From the cell containing the given text, extract its center point as [X, Y] coordinate. 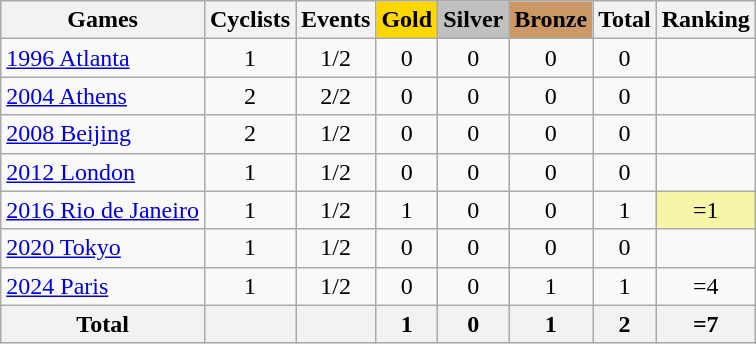
2/2 [336, 96]
Games [103, 20]
Ranking [706, 20]
Bronze [551, 20]
2012 London [103, 172]
Cyclists [250, 20]
2020 Tokyo [103, 248]
Events [336, 20]
=7 [706, 324]
2004 Athens [103, 96]
2008 Beijing [103, 134]
=4 [706, 286]
1996 Atlanta [103, 58]
2016 Rio de Janeiro [103, 210]
Silver [474, 20]
2024 Paris [103, 286]
Gold [407, 20]
=1 [706, 210]
